Find where the given text appears and provide that cell's center as [X, Y] coordinate. 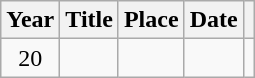
Title [90, 20]
Date [214, 20]
Place [151, 20]
Year [30, 20]
20 [30, 58]
